Locate the cell with the specified text and output its (x, y) center coordinate. 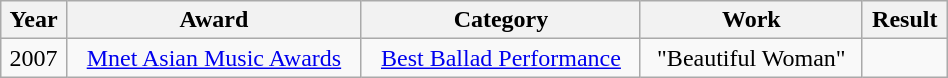
Category (500, 20)
Work (751, 20)
Mnet Asian Music Awards (214, 58)
"Beautiful Woman" (751, 58)
Best Ballad Performance (500, 58)
Result (904, 20)
Year (34, 20)
Award (214, 20)
2007 (34, 58)
